Return the (X, Y) coordinate for the center point of the cell that contains the specified text.  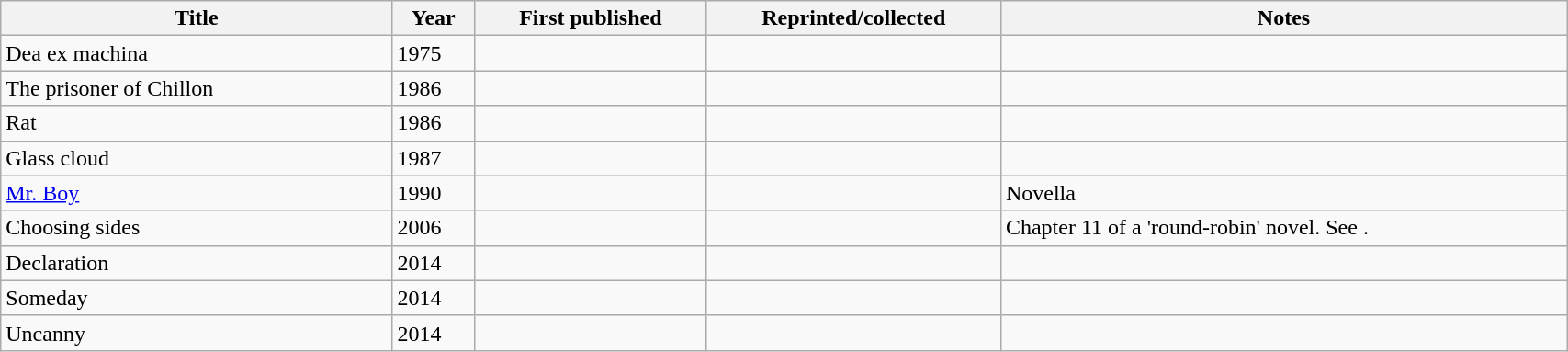
Mr. Boy (197, 193)
Novella (1283, 193)
Rat (197, 123)
Title (197, 18)
Someday (197, 298)
1975 (434, 53)
Dea ex machina (197, 53)
The prisoner of Chillon (197, 88)
Chapter 11 of a 'round-robin' novel. See . (1283, 228)
Uncanny (197, 333)
Reprinted/collected (853, 18)
Notes (1283, 18)
Declaration (197, 263)
1987 (434, 158)
2006 (434, 228)
Year (434, 18)
1990 (434, 193)
First published (592, 18)
Choosing sides (197, 228)
Glass cloud (197, 158)
